Output the [x, y] coordinate of the center of the cell containing the given text.  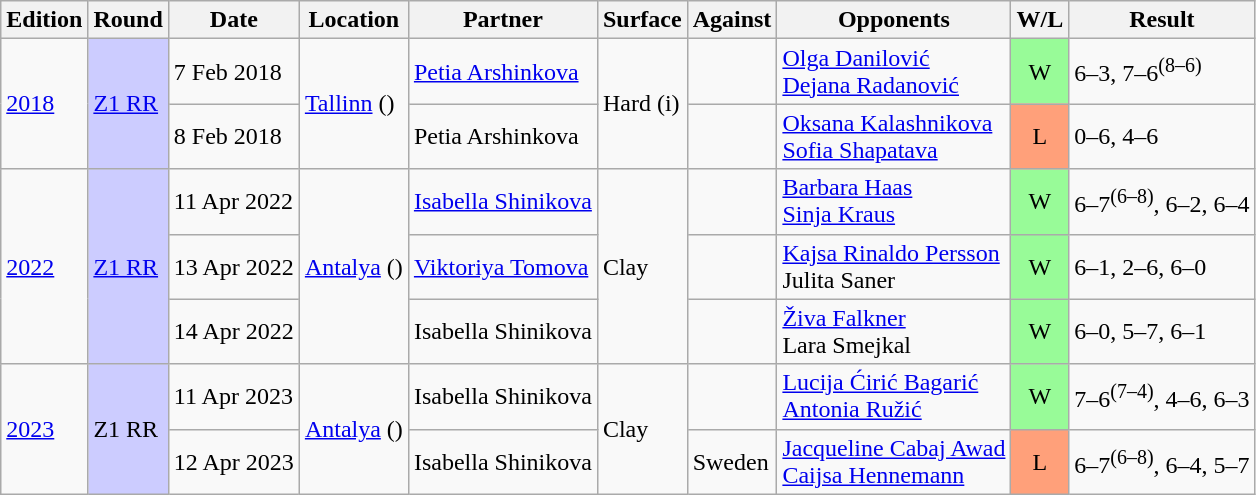
Opponents [894, 20]
6–7(6–8), 6–2, 6–4 [1162, 202]
8 Feb 2018 [234, 136]
13 Apr 2022 [234, 266]
14 Apr 2022 [234, 332]
11 Apr 2022 [234, 202]
6–1, 2–6, 6–0 [1162, 266]
2022 [44, 266]
Barbara Haas Sinja Kraus [894, 202]
Olga Danilović Dejana Radanović [894, 72]
6–3, 7–6(8–6) [1162, 72]
7 Feb 2018 [234, 72]
2018 [44, 104]
Hard (i) [642, 104]
Viktoriya Tomova [502, 266]
Against [732, 20]
Kajsa Rinaldo Persson Julita Saner [894, 266]
Location [354, 20]
W/L [1040, 20]
Živa Falkner Lara Smejkal [894, 332]
Edition [44, 20]
Jacqueline Cabaj Awad Caijsa Hennemann [894, 462]
11 Apr 2023 [234, 396]
Lucija Ćirić Bagarić Antonia Ružić [894, 396]
Partner [502, 20]
Surface [642, 20]
Date [234, 20]
0–6, 4–6 [1162, 136]
12 Apr 2023 [234, 462]
Oksana Kalashnikova Sofia Shapatava [894, 136]
7–6(7–4), 4–6, 6–3 [1162, 396]
2023 [44, 429]
Round [128, 20]
6–7(6–8), 6–4, 5–7 [1162, 462]
Sweden [732, 462]
Tallinn () [354, 104]
6–0, 5–7, 6–1 [1162, 332]
Result [1162, 20]
